Extract the [x, y] coordinate from the center of the cell holding the provided text.  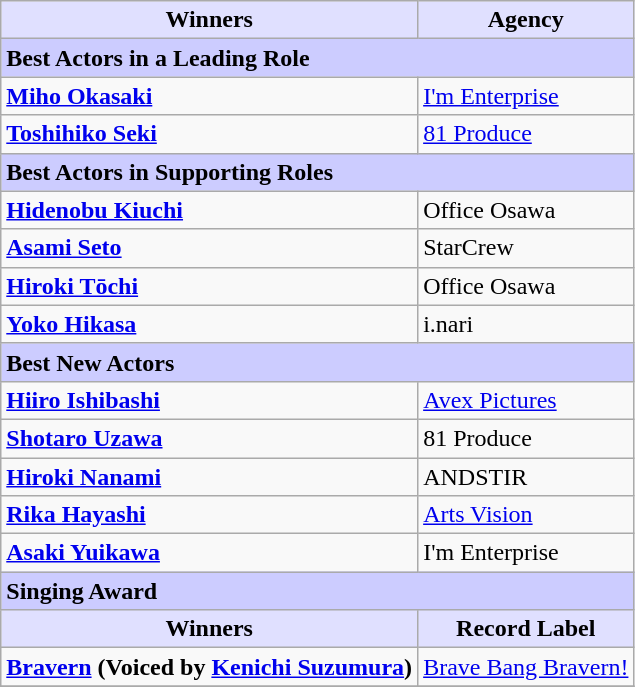
Rika Hayashi [210, 515]
i.nari [526, 324]
Hidenobu Kiuchi [210, 210]
Hiiro Ishibashi [210, 400]
Agency [526, 20]
Brave Bang Bravern! [526, 667]
StarCrew [526, 248]
Toshihiko Seki [210, 134]
Asaki Yuikawa [210, 553]
ANDSTIR [526, 477]
Record Label [526, 629]
Avex Pictures [526, 400]
Asami Seto [210, 248]
Best New Actors [318, 362]
Miho Okasaki [210, 96]
Yoko Hikasa [210, 324]
Bravern (Voiced by Kenichi Suzumura) [210, 667]
Best Actors in Supporting Roles [318, 172]
Best Actors in a Leading Role [318, 58]
Shotaro Uzawa [210, 438]
Singing Award [318, 591]
Hiroki Tōchi [210, 286]
Hiroki Nanami [210, 477]
Arts Vision [526, 515]
